Search for the cell housing the specified text and yield its (x, y) center coordinate. 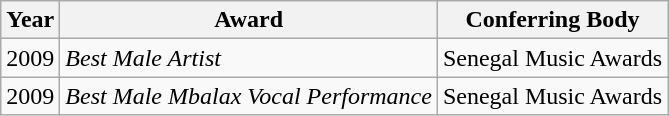
Best Male Mbalax Vocal Performance (249, 96)
Conferring Body (552, 20)
Best Male Artist (249, 58)
Award (249, 20)
Year (30, 20)
